For the text-containing cell, return its midpoint in (X, Y) coordinate format. 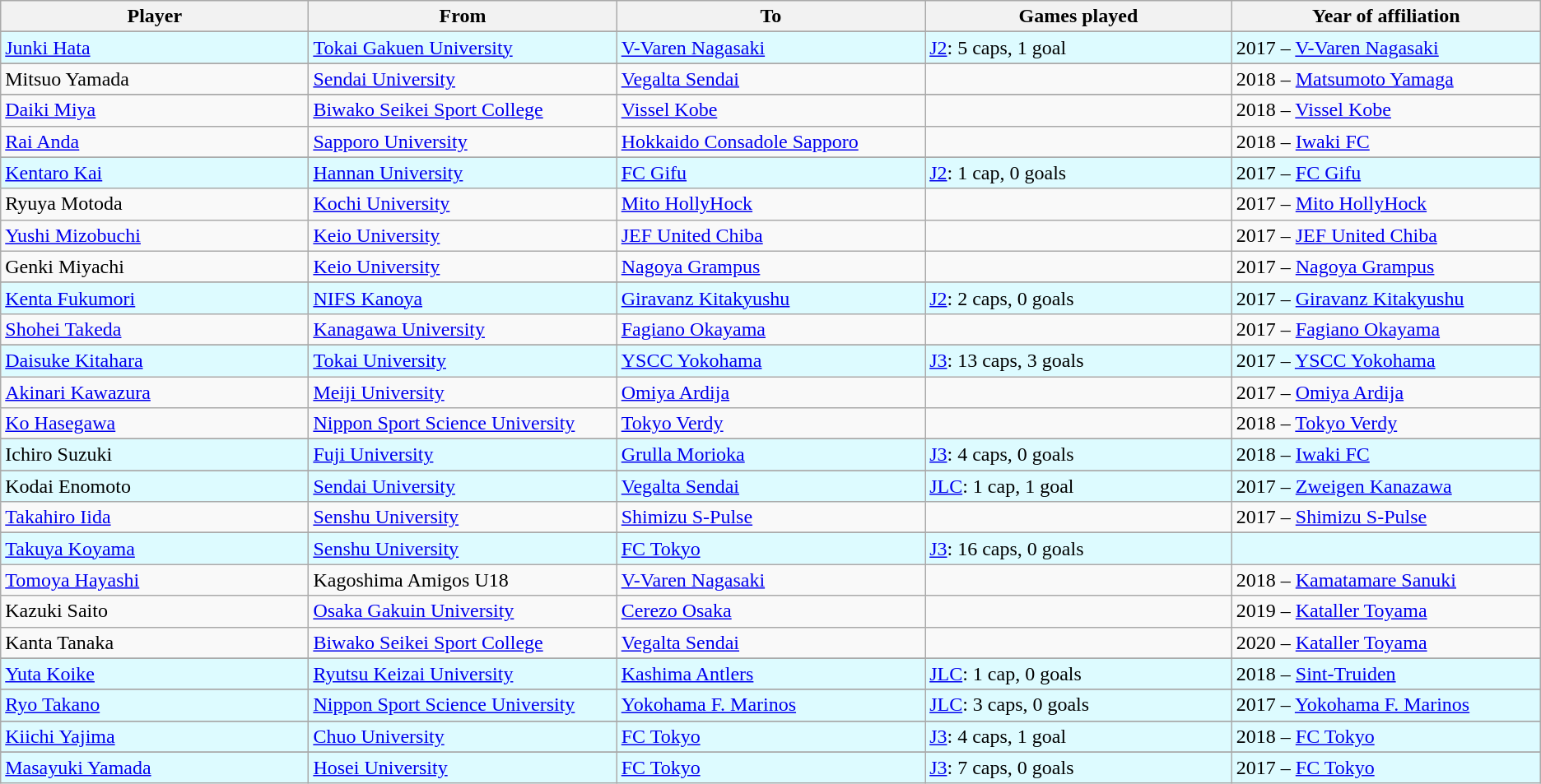
Hosei University (463, 768)
J3: 13 caps, 3 goals (1078, 360)
Rai Anda (155, 141)
2017 – Omiya Ardija (1386, 392)
JLC: 1 cap, 0 goals (1078, 674)
JLC: 3 caps, 0 goals (1078, 705)
Player (155, 16)
Akinari Kawazura (155, 392)
Hokkaido Consadole Sapporo (770, 141)
Year of affiliation (1386, 16)
Tomoya Hayashi (155, 580)
Chuo University (463, 736)
J3: 4 caps, 0 goals (1078, 455)
2017 – Nagoya Grampus (1386, 267)
2017 – Yokohama F. Marinos (1386, 705)
Kentaro Kai (155, 173)
Kazuki Saito (155, 611)
Yushi Mizobuchi (155, 235)
Kanagawa University (463, 329)
FC Gifu (770, 173)
2017 – Zweigen Kanazawa (1386, 486)
2018 – Matsumoto Yamaga (1386, 79)
J3: 16 caps, 0 goals (1078, 549)
Kagoshima Amigos U18 (463, 580)
Ko Hasegawa (155, 424)
2018 – Sint-Truiden (1386, 674)
J2: 5 caps, 1 goal (1078, 48)
2020 – Kataller Toyama (1386, 643)
Kashima Antlers (770, 674)
Yuta Koike (155, 674)
Ryutsu Keizai University (463, 674)
Vissel Kobe (770, 110)
Osaka Gakuin University (463, 611)
2019 – Kataller Toyama (1386, 611)
2017 – Shimizu S-Pulse (1386, 517)
JEF United Chiba (770, 235)
Kenta Fukumori (155, 298)
Fagiano Okayama (770, 329)
Daiki Miya (155, 110)
Omiya Ardija (770, 392)
Hannan University (463, 173)
2018 – Kamatamare Sanuki (1386, 580)
Junki Hata (155, 48)
Shimizu S-Pulse (770, 517)
Fuji University (463, 455)
2017 – JEF United Chiba (1386, 235)
2017 – FC Tokyo (1386, 768)
Mitsuo Yamada (155, 79)
2018 – FC Tokyo (1386, 736)
Daisuke Kitahara (155, 360)
Ichiro Suzuki (155, 455)
Tokai Gakuen University (463, 48)
Giravanz Kitakyushu (770, 298)
J3: 4 caps, 1 goal (1078, 736)
J3: 7 caps, 0 goals (1078, 768)
Meiji University (463, 392)
Nagoya Grampus (770, 267)
2017 – Mito HollyHock (1386, 204)
YSCC Yokohama (770, 360)
Genki Miyachi (155, 267)
Sapporo University (463, 141)
Yokohama F. Marinos (770, 705)
Takuya Koyama (155, 549)
NIFS Kanoya (463, 298)
J2: 2 caps, 0 goals (1078, 298)
2017 – V-Varen Nagasaki (1386, 48)
Mito HollyHock (770, 204)
Tokyo Verdy (770, 424)
J2: 1 cap, 0 goals (1078, 173)
Kodai Enomoto (155, 486)
2017 – FC Gifu (1386, 173)
Shohei Takeda (155, 329)
Masayuki Yamada (155, 768)
To (770, 16)
JLC: 1 cap, 1 goal (1078, 486)
Takahiro Iida (155, 517)
Ryuya Motoda (155, 204)
Cerezo Osaka (770, 611)
2018 – Vissel Kobe (1386, 110)
Ryo Takano (155, 705)
Tokai University (463, 360)
Kiichi Yajima (155, 736)
From (463, 16)
Kanta Tanaka (155, 643)
2017 – Fagiano Okayama (1386, 329)
2017 – YSCC Yokohama (1386, 360)
Kochi University (463, 204)
Grulla Morioka (770, 455)
2018 – Tokyo Verdy (1386, 424)
2017 – Giravanz Kitakyushu (1386, 298)
Games played (1078, 16)
